Provide the (x, y) coordinate of the cell's center where the given text is located.  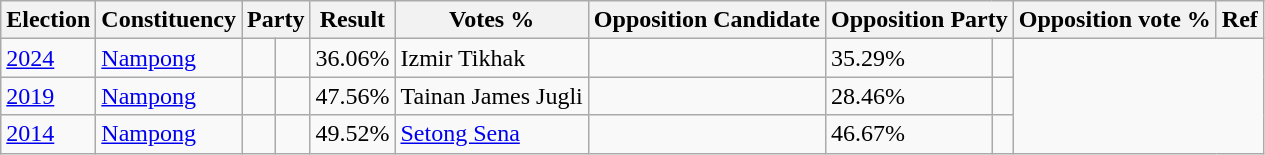
47.56% (352, 96)
Constituency (169, 20)
28.46% (908, 96)
2024 (48, 58)
Opposition Candidate (706, 20)
46.67% (908, 134)
2014 (48, 134)
36.06% (352, 58)
Ref (1240, 20)
Izmir Tikhak (492, 58)
Tainan James Jugli (492, 96)
Votes % (492, 20)
35.29% (908, 58)
Party (276, 20)
Opposition vote % (1114, 20)
Result (352, 20)
2019 (48, 96)
49.52% (352, 134)
Opposition Party (919, 20)
Election (48, 20)
Setong Sena (492, 134)
